Locate the cell with the specified text and output its (X, Y) center coordinate. 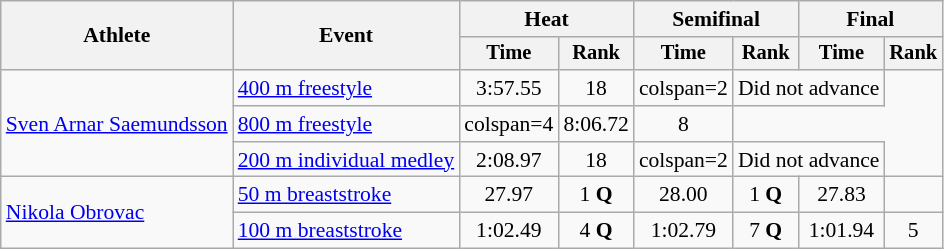
Heat (546, 19)
100 m breaststroke (346, 231)
27.97 (508, 195)
Athlete (117, 36)
8 (684, 124)
27.83 (841, 195)
400 m freestyle (346, 88)
800 m freestyle (346, 124)
3:57.55 (508, 88)
1:02.79 (684, 231)
4 Q (596, 231)
8:06.72 (596, 124)
Event (346, 36)
Semifinal (716, 19)
Final (870, 19)
2:08.97 (508, 160)
28.00 (684, 195)
50 m breaststroke (346, 195)
5 (913, 231)
1:01.94 (841, 231)
1:02.49 (508, 231)
Nikola Obrovac (117, 212)
colspan=4 (508, 124)
7 Q (766, 231)
Sven Arnar Saemundsson (117, 124)
200 m individual medley (346, 160)
